Provide the [X, Y] coordinate of the cell's center where the given text is located.  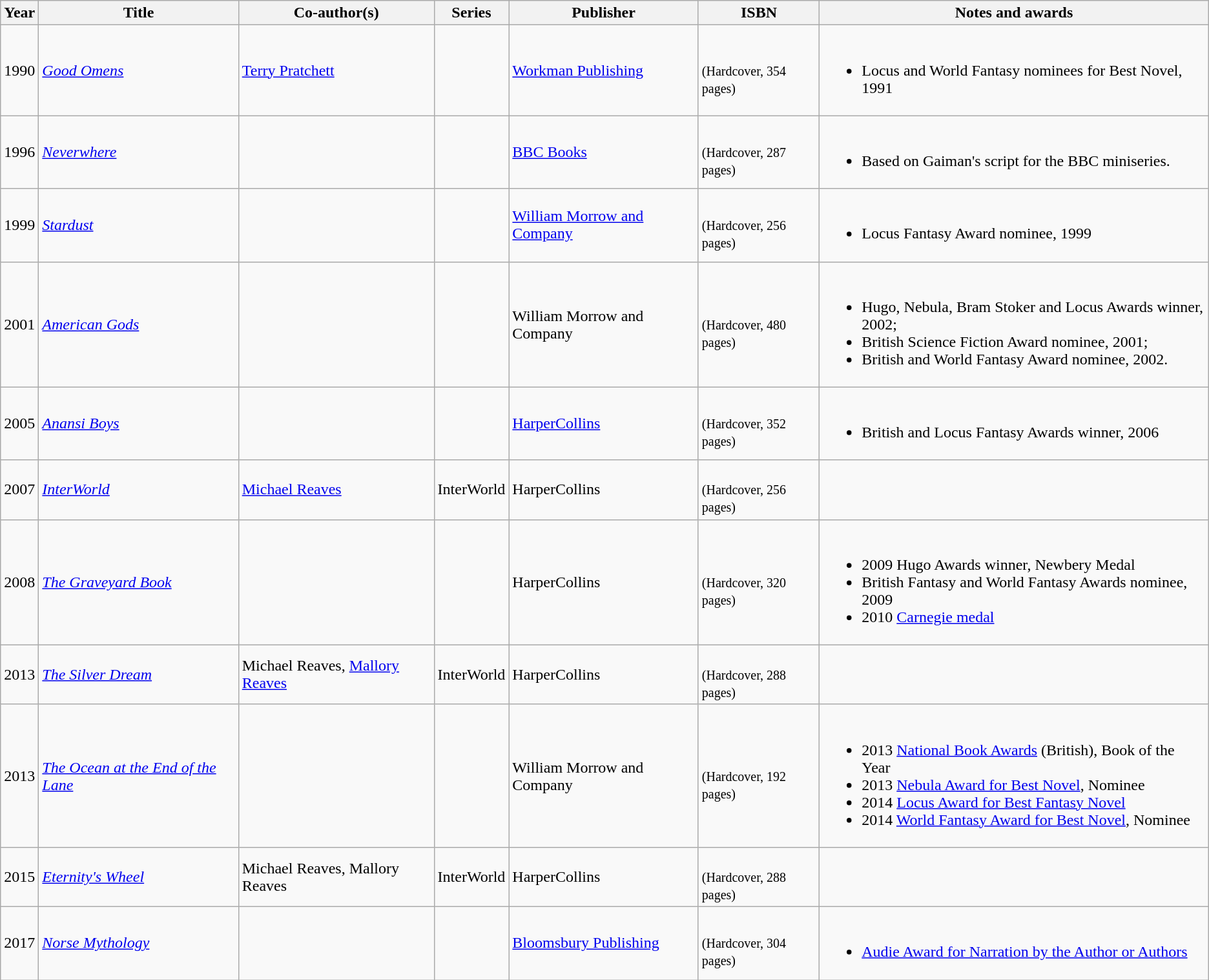
Anansi Boys [138, 424]
Series [471, 13]
2008 [19, 582]
2015 [19, 877]
(Hardcover, 287 pages) [758, 152]
Hugo, Nebula, Bram Stoker and Locus Awards winner, 2002;British Science Fiction Award nominee, 2001;British and World Fantasy Award nominee, 2002. [1014, 324]
(Hardcover, 352 pages) [758, 424]
2001 [19, 324]
British and Locus Fantasy Awards winner, 2006 [1014, 424]
Michael Reaves [336, 490]
Based on Gaiman's script for the BBC miniseries. [1014, 152]
The Ocean at the End of the Lane [138, 775]
(Hardcover, 320 pages) [758, 582]
1999 [19, 225]
The Graveyard Book [138, 582]
2005 [19, 424]
Audie Award for Narration by the Author or Authors [1014, 943]
American Gods [138, 324]
Workman Publishing [603, 70]
2017 [19, 943]
Locus and World Fantasy nominees for Best Novel, 1991 [1014, 70]
1990 [19, 70]
Bloomsbury Publishing [603, 943]
Norse Mythology [138, 943]
Terry Pratchett [336, 70]
Title [138, 13]
Eternity's Wheel [138, 877]
Co-author(s) [336, 13]
Publisher [603, 13]
BBC Books [603, 152]
(Hardcover, 304 pages) [758, 943]
(Hardcover, 480 pages) [758, 324]
(Hardcover, 192 pages) [758, 775]
Notes and awards [1014, 13]
Locus Fantasy Award nominee, 1999 [1014, 225]
The Silver Dream [138, 674]
Stardust [138, 225]
Year [19, 13]
Good Omens [138, 70]
Neverwhere [138, 152]
1996 [19, 152]
2007 [19, 490]
ISBN [758, 13]
(Hardcover, 354 pages) [758, 70]
2009 Hugo Awards winner, Newbery MedalBritish Fantasy and World Fantasy Awards nominee, 20092010 Carnegie medal [1014, 582]
